For the text-containing cell, return its midpoint in (X, Y) coordinate format. 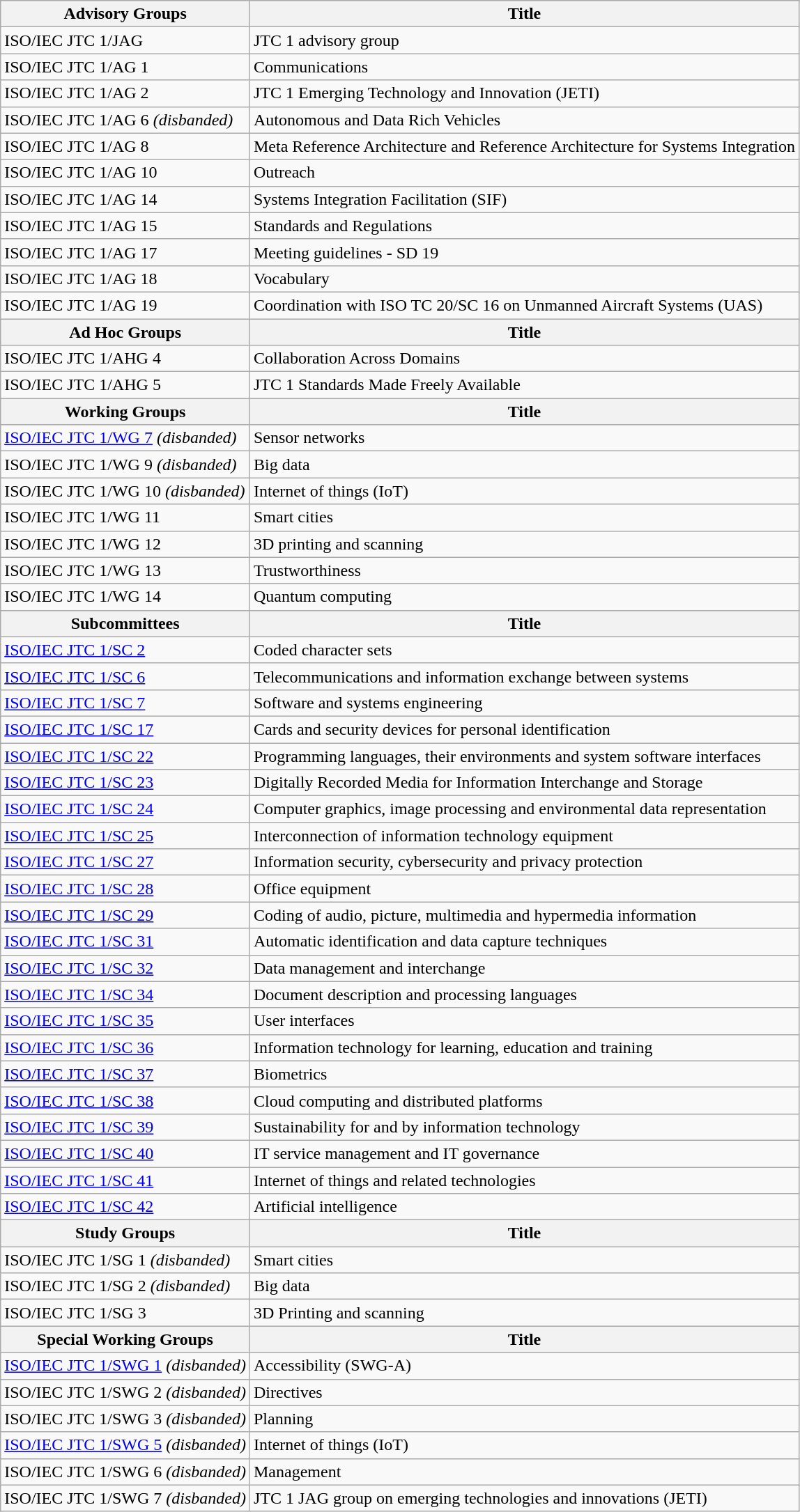
ISO/IEC JTC 1/SC 28 (125, 889)
ISO/IEC JTC 1/AG 10 (125, 173)
Planning (524, 1419)
ISO/IEC JTC 1/SC 7 (125, 703)
ISO/IEC JTC 1/WG 13 (125, 570)
Sensor networks (524, 438)
ISO/IEC JTC 1/SC 29 (125, 915)
Coded character sets (524, 650)
ISO/IEC JTC 1/SC 41 (125, 1180)
Trustworthiness (524, 570)
JTC 1 Standards Made Freely Available (524, 385)
ISO/IEC JTC 1/SWG 3 (disbanded) (125, 1419)
ISO/IEC JTC 1/SC 32 (125, 968)
JTC 1 advisory group (524, 40)
ISO/IEC JTC 1/AG 2 (125, 93)
Vocabulary (524, 279)
Interconnection of information technology equipment (524, 836)
ISO/IEC JTC 1/SC 34 (125, 995)
ISO/IEC JTC 1/SG 2 (disbanded) (125, 1286)
Data management and interchange (524, 968)
Meta Reference Architecture and Reference Architecture for Systems Integration (524, 146)
ISO/IEC JTC 1/SC 31 (125, 942)
Computer graphics, image processing and environmental data representation (524, 809)
ISO/IEC JTC 1/WG 7 (disbanded) (125, 438)
ISO/IEC JTC 1/WG 11 (125, 517)
ISO/IEC JTC 1/AG 17 (125, 252)
Systems Integration Facilitation (SIF) (524, 199)
ISO/IEC JTC 1/SG 1 (disbanded) (125, 1260)
ISO/IEC JTC 1/SC 36 (125, 1047)
ISO/IEC JTC 1/SC 40 (125, 1153)
ISO/IEC JTC 1/SC 6 (125, 676)
Study Groups (125, 1233)
Document description and processing languages (524, 995)
ISO/IEC JTC 1/SC 35 (125, 1021)
User interfaces (524, 1021)
Subcommittees (125, 623)
Cards and security devices for personal identification (524, 729)
Standards and Regulations (524, 226)
JTC 1 JAG group on emerging technologies and innovations (JETI) (524, 1498)
Special Working Groups (125, 1339)
Outreach (524, 173)
Working Groups (125, 412)
ISO/IEC JTC 1/SC 25 (125, 836)
Artificial intelligence (524, 1207)
ISO/IEC JTC 1/AG 18 (125, 279)
ISO/IEC JTC 1/WG 14 (125, 597)
ISO/IEC JTC 1/SC 24 (125, 809)
ISO/IEC JTC 1/SC 22 (125, 756)
Autonomous and Data Rich Vehicles (524, 120)
ISO/IEC JTC 1/AG 8 (125, 146)
Communications (524, 67)
Advisory Groups (125, 14)
ISO/IEC JTC 1/SC 2 (125, 650)
ISO/IEC JTC 1/SC 39 (125, 1127)
Automatic identification and data capture techniques (524, 942)
Accessibility (SWG-A) (524, 1366)
ISO/IEC JTC 1/AG 1 (125, 67)
ISO/IEC JTC 1/AG 14 (125, 199)
Cloud computing and distributed platforms (524, 1100)
Biometrics (524, 1074)
Information security, cybersecurity and privacy protection (524, 862)
ISO/IEC JTC 1/SC 23 (125, 783)
ISO/IEC JTC 1/AHG 4 (125, 359)
Internet of things and related technologies (524, 1180)
Programming languages, their environments and system software interfaces (524, 756)
ISO/IEC JTC 1/SWG 6 (disbanded) (125, 1472)
ISO/IEC JTC 1/SWG 2 (disbanded) (125, 1392)
Coordination with ISO TC 20/SC 16 on Unmanned Aircraft Systems (UAS) (524, 305)
Office equipment (524, 889)
ISO/IEC JTC 1/SWG 5 (disbanded) (125, 1445)
ISO/IEC JTC 1/AG 6 (disbanded) (125, 120)
Information technology for learning, education and training (524, 1047)
ISO/IEC JTC 1/AG 15 (125, 226)
ISO/IEC JTC 1/AHG 5 (125, 385)
ISO/IEC JTC 1/AG 19 (125, 305)
ISO/IEC JTC 1/JAG (125, 40)
ISO/IEC JTC 1/SWG 7 (disbanded) (125, 1498)
3D printing and scanning (524, 544)
ISO/IEC JTC 1/WG 12 (125, 544)
ISO/IEC JTC 1/SC 38 (125, 1100)
Collaboration Across Domains (524, 359)
Management (524, 1472)
Software and systems engineering (524, 703)
Directives (524, 1392)
ISO/IEC JTC 1/SWG 1 (disbanded) (125, 1366)
Quantum computing (524, 597)
ISO/IEC JTC 1/SG 3 (125, 1313)
JTC 1 Emerging Technology and Innovation (JETI) (524, 93)
Ad Hoc Groups (125, 332)
Telecommunications and information exchange between systems (524, 676)
ISO/IEC JTC 1/WG 10 (disbanded) (125, 491)
ISO/IEC JTC 1/SC 27 (125, 862)
3D Printing and scanning (524, 1313)
IT service management and IT governance (524, 1153)
Digitally Recorded Media for Information Interchange and Storage (524, 783)
ISO/IEC JTC 1/SC 17 (125, 729)
Meeting guidelines - SD 19 (524, 252)
Coding of audio, picture, multimedia and hypermedia information (524, 915)
ISO/IEC JTC 1/SC 37 (125, 1074)
ISO/IEC JTC 1/SC 42 (125, 1207)
Sustainability for and by information technology (524, 1127)
ISO/IEC JTC 1/WG 9 (disbanded) (125, 465)
